Return (x, y) of the center of cell containing provided text 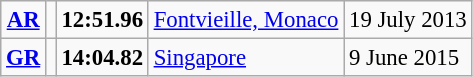
12:51.96 (102, 20)
Singapore (246, 58)
AR (24, 20)
GR (24, 58)
Fontvieille, Monaco (246, 20)
14:04.82 (102, 58)
9 June 2015 (408, 58)
19 July 2013 (408, 20)
